Capture the cell that displays the provided text and extract its (X, Y) central coordinate. 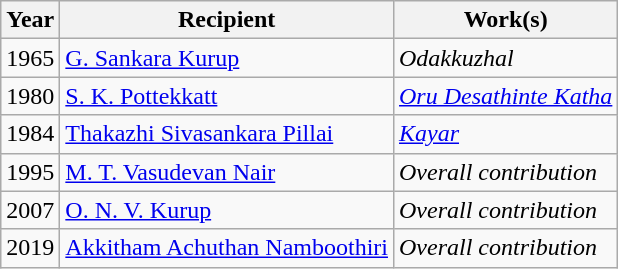
Kayar (505, 134)
1984 (30, 134)
Recipient (227, 20)
2019 (30, 248)
Akkitham Achuthan Namboothiri (227, 248)
Oru Desathinte Katha (505, 96)
O. N. V. Kurup (227, 210)
G. Sankara Kurup (227, 58)
S. K. Pottekkatt (227, 96)
Work(s) (505, 20)
1995 (30, 172)
Year (30, 20)
1965 (30, 58)
Thakazhi Sivasankara Pillai (227, 134)
2007 (30, 210)
M. T. Vasudevan Nair (227, 172)
Odakkuzhal (505, 58)
1980 (30, 96)
